From the cell containing the given text, extract its center point as (X, Y) coordinate. 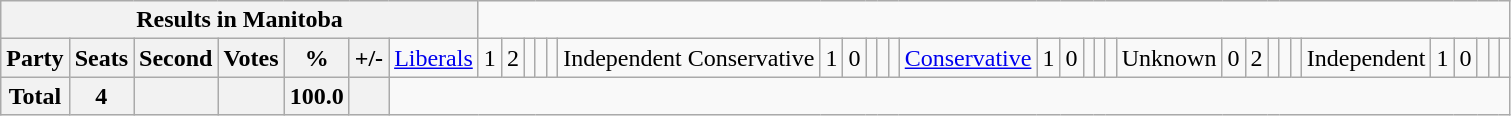
Seats (101, 58)
100.0 (316, 96)
Conservative (968, 58)
Total (35, 96)
4 (101, 96)
Independent Conservative (689, 58)
% (316, 58)
Second (176, 58)
Liberals (434, 58)
Party (35, 58)
Votes (251, 58)
Unknown (1169, 58)
Independent (1366, 58)
Results in Manitoba (240, 20)
+/- (368, 58)
